Scan for the cell matching the given text and deliver its (x, y) coordinate at center. 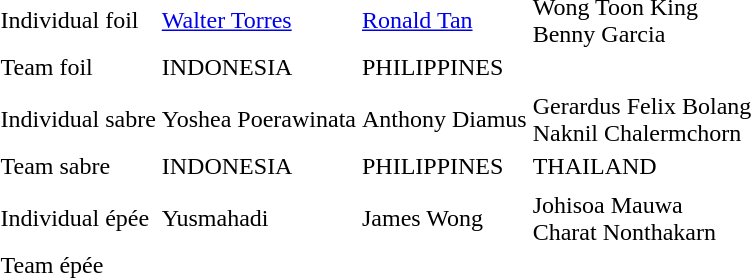
Anthony Diamus (444, 120)
Yoshea Poerawinata (258, 120)
James Wong (444, 218)
Yusmahadi (258, 218)
